Return the [X, Y] coordinate for the center point of the cell that contains the specified text.  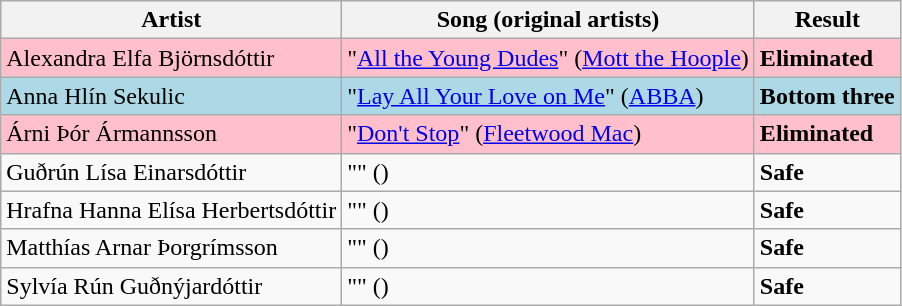
Árni Þór Ármannsson [172, 134]
Bottom three [827, 96]
Anna Hlín Sekulic [172, 96]
Sylvía Rún Guðnýjardóttir [172, 286]
Alexandra Elfa Björnsdóttir [172, 58]
Matthías Arnar Þorgrímsson [172, 248]
Song (original artists) [548, 20]
Hrafna Hanna Elísa Herbertsdóttir [172, 210]
"All the Young Dudes" (Mott the Hoople) [548, 58]
"Lay All Your Love on Me" (ABBA) [548, 96]
"Don't Stop" (Fleetwood Mac) [548, 134]
Artist [172, 20]
Guðrún Lísa Einarsdóttir [172, 172]
Result [827, 20]
